Search for the cell housing the specified text and yield its (X, Y) center coordinate. 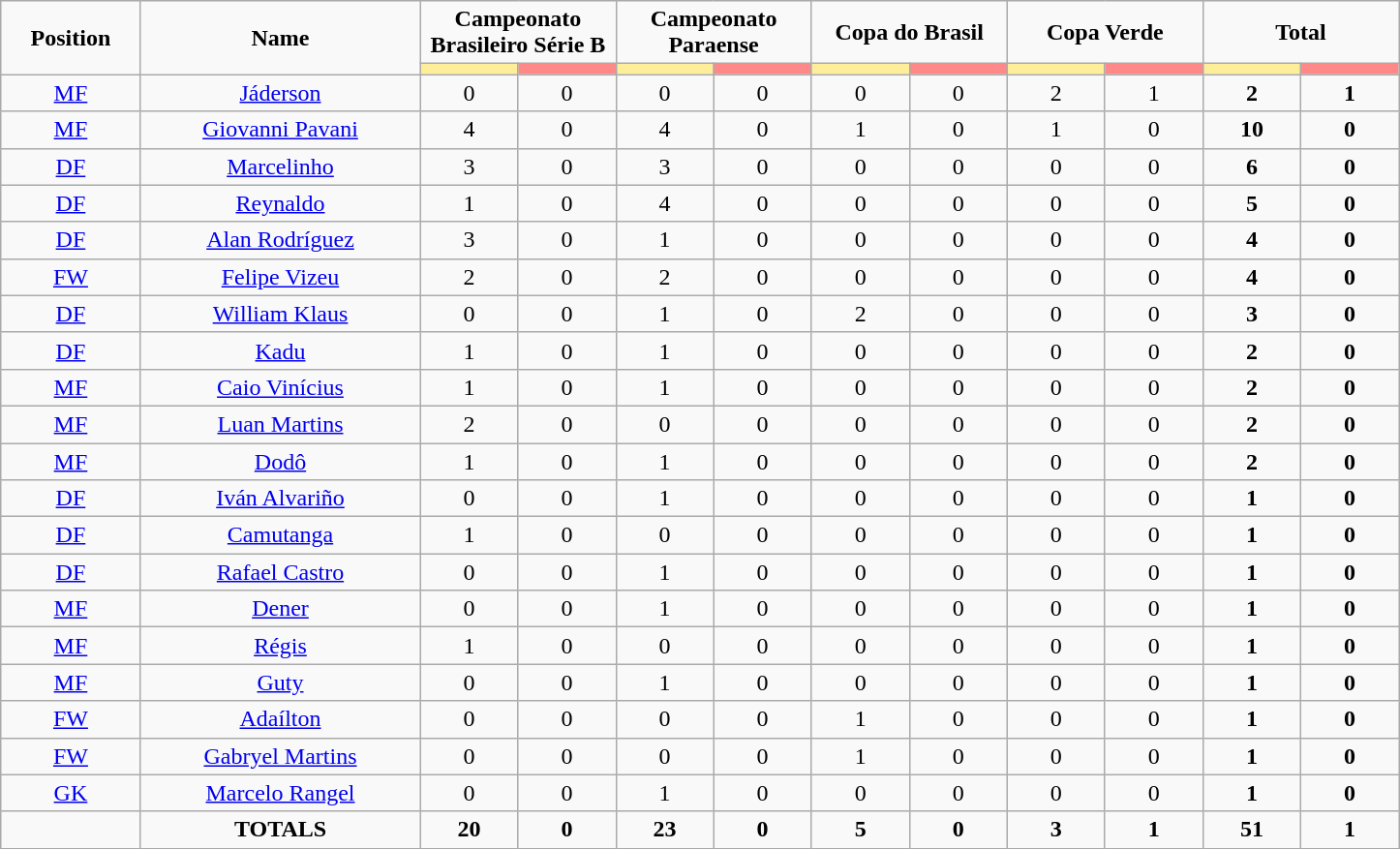
Felipe Vizeu (281, 277)
23 (664, 830)
Name (281, 38)
10 (1251, 130)
William Klaus (281, 314)
Gabryel Martins (281, 756)
Rafael Castro (281, 572)
Copa do Brasil (909, 33)
Campeonato Brasileiro Série B (518, 33)
20 (469, 830)
GK (71, 793)
TOTALS (281, 830)
Adaílton (281, 719)
Dener (281, 609)
Guty (281, 682)
Iván Alvariño (281, 499)
Campeonato Paraense (714, 33)
Luan Martins (281, 424)
Kadu (281, 350)
51 (1251, 830)
Copa Verde (1105, 33)
Marcelo Rangel (281, 793)
Giovanni Pavani (281, 130)
Position (71, 38)
Caio Vinícius (281, 387)
Dodô (281, 462)
Régis (281, 646)
6 (1251, 167)
Alan Rodríguez (281, 240)
Camutanga (281, 535)
Total (1300, 33)
Jáderson (281, 93)
Reynaldo (281, 203)
Marcelinho (281, 167)
